Scan for the cell matching the given text and deliver its [X, Y] coordinate at center. 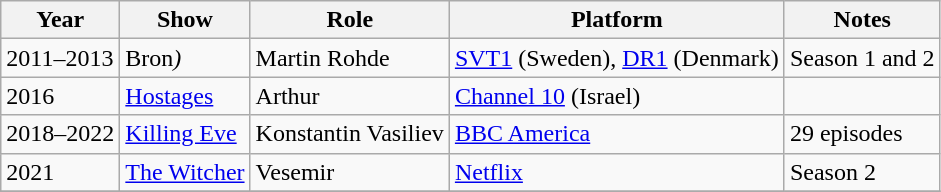
Killing Eve [185, 134]
Notes [862, 20]
29 episodes [862, 134]
Arthur [350, 96]
2011–2013 [60, 58]
BBC America [616, 134]
2016 [60, 96]
SVT1 (Sweden), DR1 (Denmark) [616, 58]
Season 2 [862, 172]
Channel 10 (Israel) [616, 96]
Vesemir [350, 172]
Netflix [616, 172]
Bron) [185, 58]
Konstantin Vasiliev [350, 134]
Hostages [185, 96]
Show [185, 20]
Year [60, 20]
The Witcher [185, 172]
2021 [60, 172]
Platform [616, 20]
Role [350, 20]
Martin Rohde [350, 58]
2018–2022 [60, 134]
Season 1 and 2 [862, 58]
